Provide the (X, Y) coordinate of the cell's center where the given text is located.  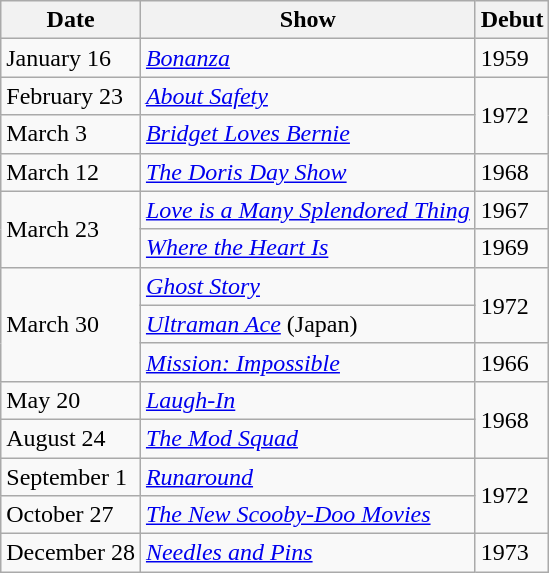
Bridget Loves Bernie (308, 134)
Love is a Many Splendored Thing (308, 210)
Laugh-In (308, 400)
Date (71, 20)
Where the Heart Is (308, 248)
The Doris Day Show (308, 172)
The Mod Squad (308, 438)
Needles and Pins (308, 553)
Debut (512, 20)
The New Scooby-Doo Movies (308, 515)
Runaround (308, 477)
December 28 (71, 553)
March 12 (71, 172)
May 20 (71, 400)
March 30 (71, 324)
February 23 (71, 96)
March 23 (71, 229)
October 27 (71, 515)
Ultraman Ace (Japan) (308, 324)
1967 (512, 210)
September 1 (71, 477)
1966 (512, 362)
1969 (512, 248)
Mission: Impossible (308, 362)
August 24 (71, 438)
1959 (512, 58)
Show (308, 20)
1973 (512, 553)
Bonanza (308, 58)
About Safety (308, 96)
January 16 (71, 58)
Ghost Story (308, 286)
March 3 (71, 134)
